Scan for the cell matching the given text and deliver its [X, Y] coordinate at center. 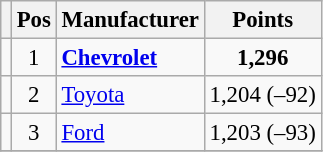
Manufacturer [130, 20]
Pos [34, 20]
Chevrolet [130, 58]
1 [34, 58]
1,203 (–93) [262, 133]
2 [34, 95]
Points [262, 20]
Ford [130, 133]
Toyota [130, 95]
1,204 (–92) [262, 95]
1,296 [262, 58]
3 [34, 133]
